Scan for the cell matching the given text and deliver its [X, Y] coordinate at center. 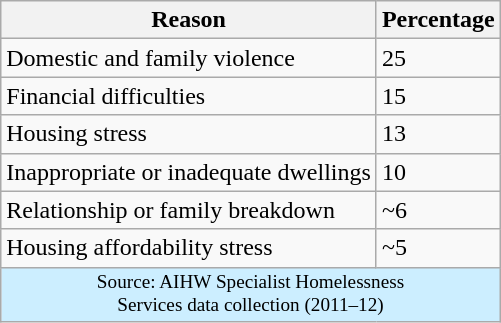
Domestic and family violence [189, 58]
Inappropriate or inadequate dwellings [189, 172]
Relationship or family breakdown [189, 210]
25 [438, 58]
Source: AIHW Specialist HomelessnessServices data collection (2011–12) [251, 294]
~6 [438, 210]
10 [438, 172]
Financial difficulties [189, 96]
13 [438, 134]
15 [438, 96]
Reason [189, 20]
Housing stress [189, 134]
Percentage [438, 20]
~5 [438, 248]
Housing affordability stress [189, 248]
